Pinpoint the cell where the given text exists, returning its [x, y] midpoint coordinate. 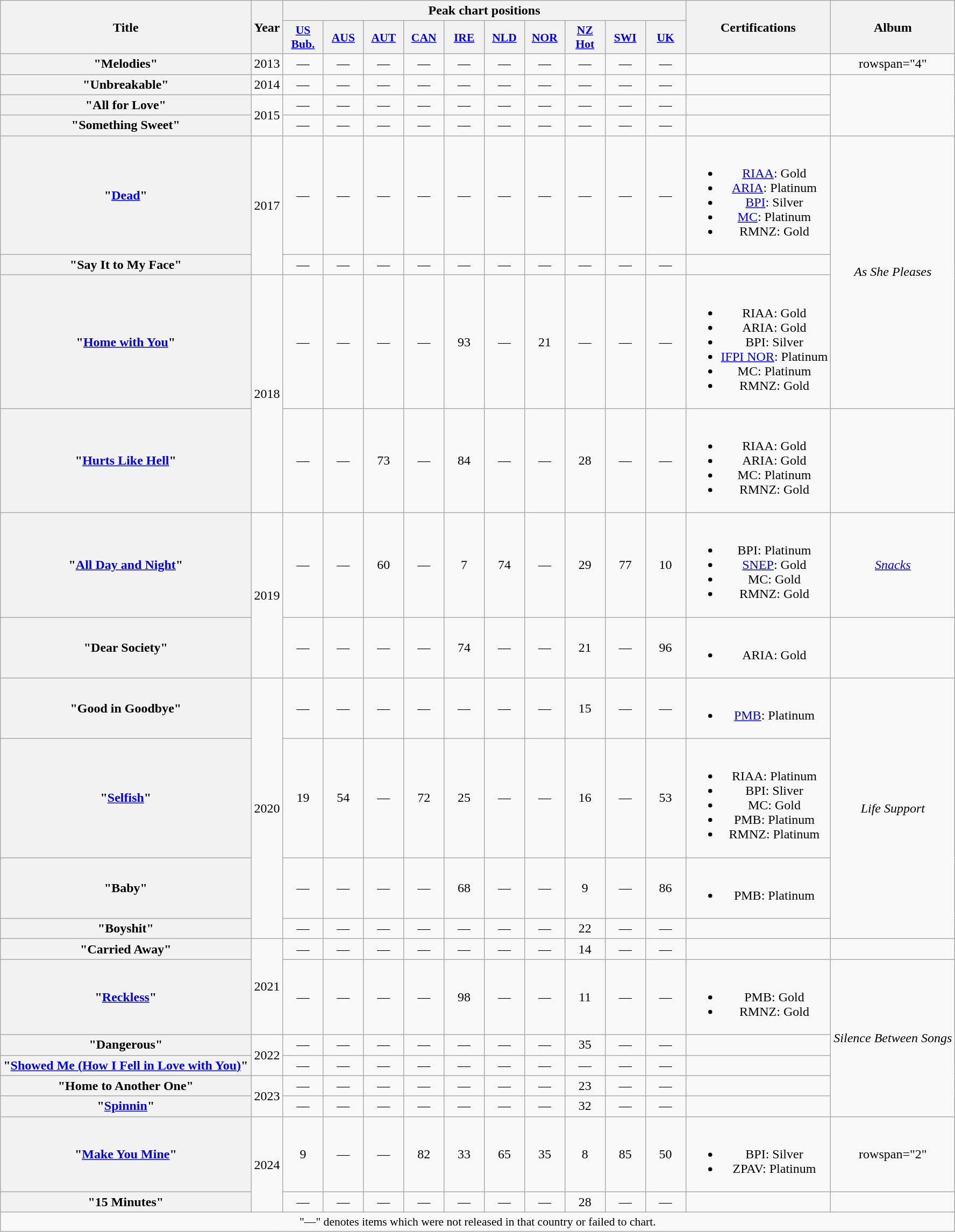
72 [424, 798]
50 [666, 1154]
"Home to Another One" [126, 1086]
RIAA: PlatinumBPI: SliverMC: GoldPMB: PlatinumRMNZ: Platinum [758, 798]
RIAA: GoldARIA: PlatinumBPI: SilverMC: PlatinumRMNZ: Gold [758, 195]
Peak chart positions [484, 11]
54 [343, 798]
RIAA: GoldARIA: GoldMC: PlatinumRMNZ: Gold [758, 460]
"Unbreakable" [126, 84]
Title [126, 27]
73 [384, 460]
25 [465, 798]
"Carried Away" [126, 949]
"Hurts Like Hell" [126, 460]
"Something Sweet" [126, 125]
"Selfish" [126, 798]
77 [625, 565]
"Showed Me (How I Fell in Love with You)" [126, 1065]
SWI [625, 38]
NLD [504, 38]
"Dead" [126, 195]
60 [384, 565]
2018 [267, 394]
86 [666, 888]
2013 [267, 64]
15 [585, 709]
"Reckless" [126, 997]
85 [625, 1154]
2014 [267, 84]
"Melodies" [126, 64]
"Good in Goodbye" [126, 709]
IRE [465, 38]
2021 [267, 987]
"All Day and Night" [126, 565]
2015 [267, 115]
33 [465, 1154]
68 [465, 888]
NZHot [585, 38]
98 [465, 997]
ARIA: Gold [758, 647]
Year [267, 27]
"Baby" [126, 888]
"15 Minutes" [126, 1202]
UK [666, 38]
Life Support [893, 809]
22 [585, 929]
USBub. [303, 38]
"Dear Society" [126, 647]
Certifications [758, 27]
rowspan="4" [893, 64]
65 [504, 1154]
AUT [384, 38]
84 [465, 460]
BPI: SilverZPAV: Platinum [758, 1154]
14 [585, 949]
2017 [267, 205]
RIAA: GoldARIA: GoldBPI: SilverIFPI NOR: PlatinumMC: PlatinumRMNZ: Gold [758, 341]
2023 [267, 1096]
11 [585, 997]
BPI: PlatinumSNEP: GoldMC: GoldRMNZ: Gold [758, 565]
AUS [343, 38]
23 [585, 1086]
"Spinnin" [126, 1106]
93 [465, 341]
As She Pleases [893, 272]
"Make You Mine" [126, 1154]
2020 [267, 809]
Silence Between Songs [893, 1038]
7 [465, 565]
82 [424, 1154]
8 [585, 1154]
29 [585, 565]
"Dangerous" [126, 1045]
PMB: GoldRMNZ: Gold [758, 997]
"Home with You" [126, 341]
Snacks [893, 565]
2019 [267, 595]
NOR [544, 38]
53 [666, 798]
32 [585, 1106]
16 [585, 798]
"Boyshit" [126, 929]
"All for Love" [126, 105]
"—" denotes items which were not released in that country or failed to chart. [477, 1222]
19 [303, 798]
96 [666, 647]
rowspan="2" [893, 1154]
Album [893, 27]
2024 [267, 1164]
2022 [267, 1055]
10 [666, 565]
CAN [424, 38]
"Say It to My Face" [126, 265]
